Detect which cell encompasses the target text, then output its (X, Y) center coordinate. 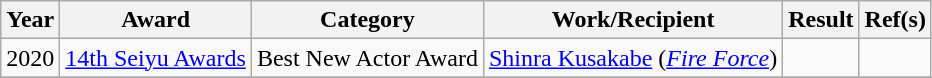
Work/Recipient (632, 20)
14th Seiyu Awards (156, 58)
Result (821, 20)
2020 (30, 58)
Award (156, 20)
Ref(s) (895, 20)
Best New Actor Award (367, 58)
Category (367, 20)
Shinra Kusakabe (Fire Force) (632, 58)
Year (30, 20)
